Scan for the cell matching the given text and deliver its (X, Y) coordinate at center. 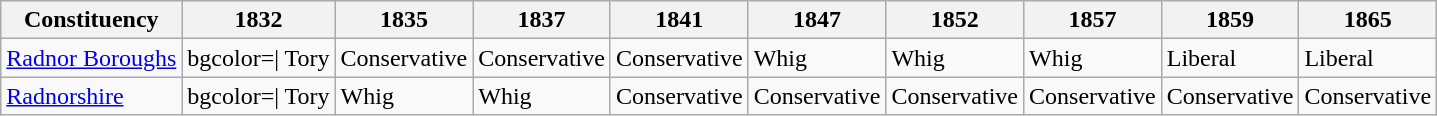
Radnor Boroughs (92, 58)
1837 (542, 20)
1852 (955, 20)
1841 (679, 20)
Constituency (92, 20)
1857 (1093, 20)
1847 (817, 20)
1835 (404, 20)
Radnorshire (92, 96)
1865 (1368, 20)
1832 (258, 20)
1859 (1230, 20)
